Identify which cell holds the provided text, then report its [x, y] central coordinate. 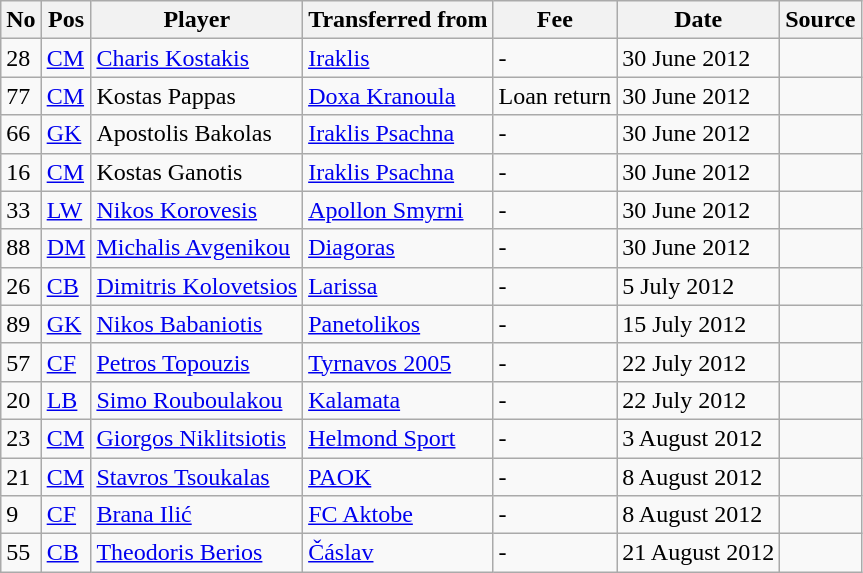
Apostolis Bakolas [197, 134]
Panetolikos [398, 324]
66 [21, 134]
Transferred from [398, 20]
Michalis Avgenikou [197, 248]
26 [21, 286]
Doxa Kranoula [398, 96]
Fee [555, 20]
16 [21, 172]
Kostas Pappas [197, 96]
15 July 2012 [698, 324]
PAOK [398, 477]
LW [66, 210]
Dimitris Kolovetsios [197, 286]
No [21, 20]
Source [820, 20]
Date [698, 20]
21 August 2012 [698, 553]
Čáslav [398, 553]
57 [21, 362]
DM [66, 248]
Nikos Babaniotis [197, 324]
9 [21, 515]
Kostas Ganotis [197, 172]
Tyrnavos 2005 [398, 362]
Kalamata [398, 400]
LB [66, 400]
Diagoras [398, 248]
89 [21, 324]
Player [197, 20]
88 [21, 248]
33 [21, 210]
20 [21, 400]
Stavros Tsoukalas [197, 477]
Loan return [555, 96]
23 [21, 438]
21 [21, 477]
Theodoris Berios [197, 553]
Brana Ilić [197, 515]
Nikos Korovesis [197, 210]
Larissa [398, 286]
Iraklis [398, 58]
28 [21, 58]
3 August 2012 [698, 438]
5 July 2012 [698, 286]
Petros Topouzis [197, 362]
FC Aktobe [398, 515]
Apollon Smyrni [398, 210]
77 [21, 96]
Charis Kostakis [197, 58]
Helmond Sport [398, 438]
Giorgos Niklitsiotis [197, 438]
55 [21, 553]
Simo Rouboulakou [197, 400]
Pos [66, 20]
